Search for the cell housing the specified text and yield its (x, y) center coordinate. 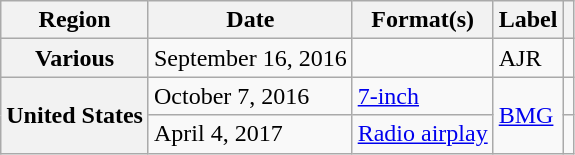
Label (528, 20)
Radio airplay (422, 134)
October 7, 2016 (250, 96)
Region (75, 20)
United States (75, 115)
September 16, 2016 (250, 58)
7-inch (422, 96)
April 4, 2017 (250, 134)
BMG (528, 115)
Format(s) (422, 20)
AJR (528, 58)
Various (75, 58)
Date (250, 20)
